Identify which cell holds the provided text, then report its [x, y] central coordinate. 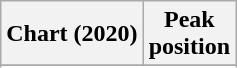
Peakposition [189, 34]
Chart (2020) [72, 34]
